Capture the cell that displays the provided text and extract its [x, y] central coordinate. 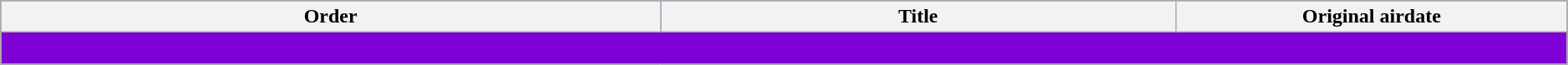
Order [331, 17]
Title [919, 17]
Original airdate [1372, 17]
